Capture the cell that displays the provided text and extract its (x, y) central coordinate. 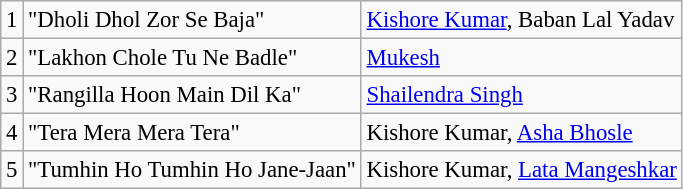
Kishore Kumar, Lata Mangeshkar (522, 170)
4 (12, 133)
2 (12, 58)
3 (12, 95)
"Rangilla Hoon Main Dil Ka" (192, 95)
Kishore Kumar, Asha Bhosle (522, 133)
"Dholi Dhol Zor Se Baja" (192, 20)
Shailendra Singh (522, 95)
Kishore Kumar, Baban Lal Yadav (522, 20)
"Tera Mera Mera Tera" (192, 133)
Mukesh (522, 58)
"Lakhon Chole Tu Ne Badle" (192, 58)
5 (12, 170)
"Tumhin Ho Tumhin Ho Jane-Jaan" (192, 170)
1 (12, 20)
